Determine the [x, y] coordinate at the center of the cell enclosing the given text.  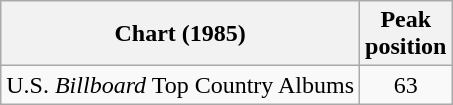
63 [406, 85]
Chart (1985) [180, 34]
U.S. Billboard Top Country Albums [180, 85]
Peakposition [406, 34]
